Locate the cell with the specified text and output its [x, y] center coordinate. 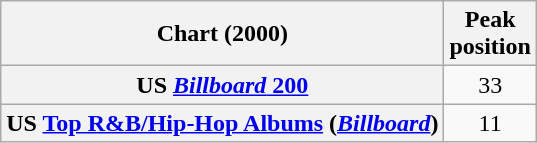
Peakposition [490, 34]
US Top R&B/Hip-Hop Albums (Billboard) [222, 123]
33 [490, 85]
11 [490, 123]
Chart (2000) [222, 34]
US Billboard 200 [222, 85]
